Return (x, y) of the center of cell containing provided text 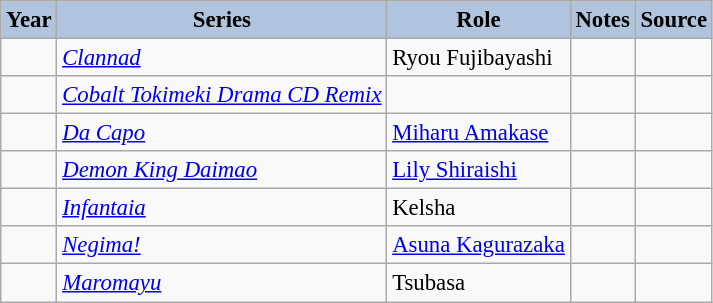
Tsubasa (478, 283)
Kelsha (478, 208)
Asuna Kagurazaka (478, 245)
Infantaia (222, 208)
Maromayu (222, 283)
Series (222, 20)
Source (674, 20)
Miharu Amakase (478, 133)
Ryou Fujibayashi (478, 58)
Cobalt Tokimeki Drama CD Remix (222, 95)
Role (478, 20)
Clannad (222, 58)
Negima! (222, 245)
Lily Shiraishi (478, 170)
Year (29, 20)
Notes (602, 20)
Demon King Daimao (222, 170)
Da Capo (222, 133)
